Find where the given text appears and provide that cell's center as [X, Y] coordinate. 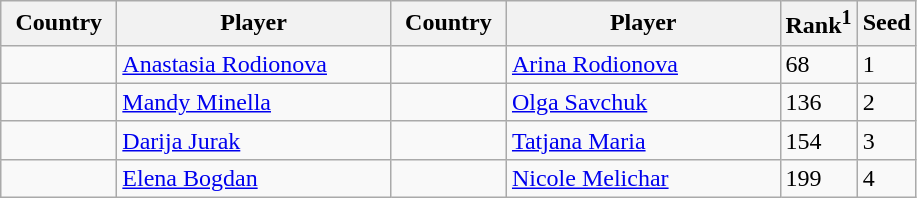
199 [818, 178]
2 [886, 102]
Nicole Melichar [643, 178]
Anastasia Rodionova [254, 64]
Tatjana Maria [643, 140]
136 [818, 102]
4 [886, 178]
Arina Rodionova [643, 64]
Darija Jurak [254, 140]
Rank1 [818, 24]
Seed [886, 24]
3 [886, 140]
Mandy Minella [254, 102]
68 [818, 64]
Elena Bogdan [254, 178]
154 [818, 140]
Olga Savchuk [643, 102]
1 [886, 64]
